Return the (X, Y) coordinate for the center point of the cell that contains the specified text.  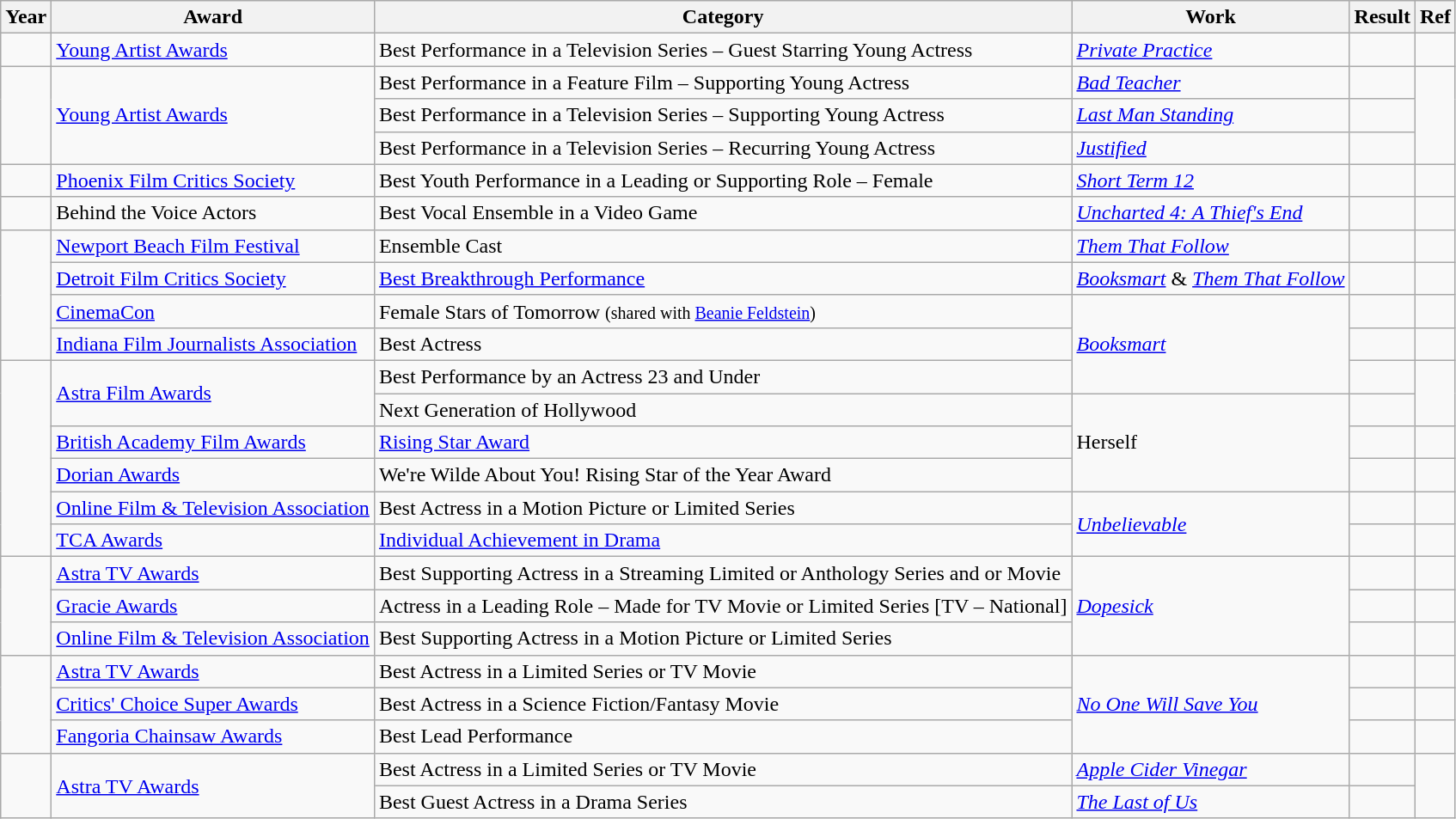
Short Term 12 (1210, 180)
Best Performance in a Feature Film – Supporting Young Actress (723, 83)
Female Stars of Tomorrow (shared with Beanie Feldstein) (723, 311)
Best Performance in a Television Series – Guest Starring Young Actress (723, 50)
Gracie Awards (213, 606)
Unbelievable (1210, 524)
Private Practice (1210, 50)
Ref (1435, 17)
British Academy Film Awards (213, 443)
Bad Teacher (1210, 83)
Best Actress in a Motion Picture or Limited Series (723, 508)
Best Breakthrough Performance (723, 278)
Best Vocal Ensemble in a Video Game (723, 213)
Herself (1210, 443)
Astra Film Awards (213, 393)
Award (213, 17)
Best Performance in a Television Series – Recurring Young Actress (723, 148)
Detroit Film Critics Society (213, 278)
Indiana Film Journalists Association (213, 344)
Best Guest Actress in a Drama Series (723, 802)
Booksmart & Them That Follow (1210, 278)
Behind the Voice Actors (213, 213)
Best Lead Performance (723, 736)
Year (26, 17)
Work (1210, 17)
Phoenix Film Critics Society (213, 180)
Uncharted 4: A Thief's End (1210, 213)
Dorian Awards (213, 475)
Best Actress in a Science Fiction/Fantasy Movie (723, 704)
Best Supporting Actress in a Motion Picture or Limited Series (723, 639)
Category (723, 17)
CinemaCon (213, 311)
Newport Beach Film Festival (213, 246)
Best Actress (723, 344)
Justified (1210, 148)
Ensemble Cast (723, 246)
Dopesick (1210, 606)
Them That Follow (1210, 246)
Booksmart (1210, 344)
Rising Star Award (723, 443)
Best Supporting Actress in a Streaming Limited or Anthology Series and or Movie (723, 573)
The Last of Us (1210, 802)
We're Wilde About You! Rising Star of the Year Award (723, 475)
Critics' Choice Super Awards (213, 704)
TCA Awards (213, 541)
Last Man Standing (1210, 115)
Apple Cider Vinegar (1210, 769)
Fangoria Chainsaw Awards (213, 736)
Best Performance in a Television Series – Supporting Young Actress (723, 115)
Individual Achievement in Drama (723, 541)
Actress in a Leading Role – Made for TV Movie or Limited Series [TV – National] (723, 606)
Best Performance by an Actress 23 and Under (723, 376)
No One Will Save You (1210, 704)
Result (1382, 17)
Next Generation of Hollywood (723, 410)
Best Youth Performance in a Leading or Supporting Role – Female (723, 180)
